Determine the [X, Y] coordinate at the center of the cell enclosing the given text.  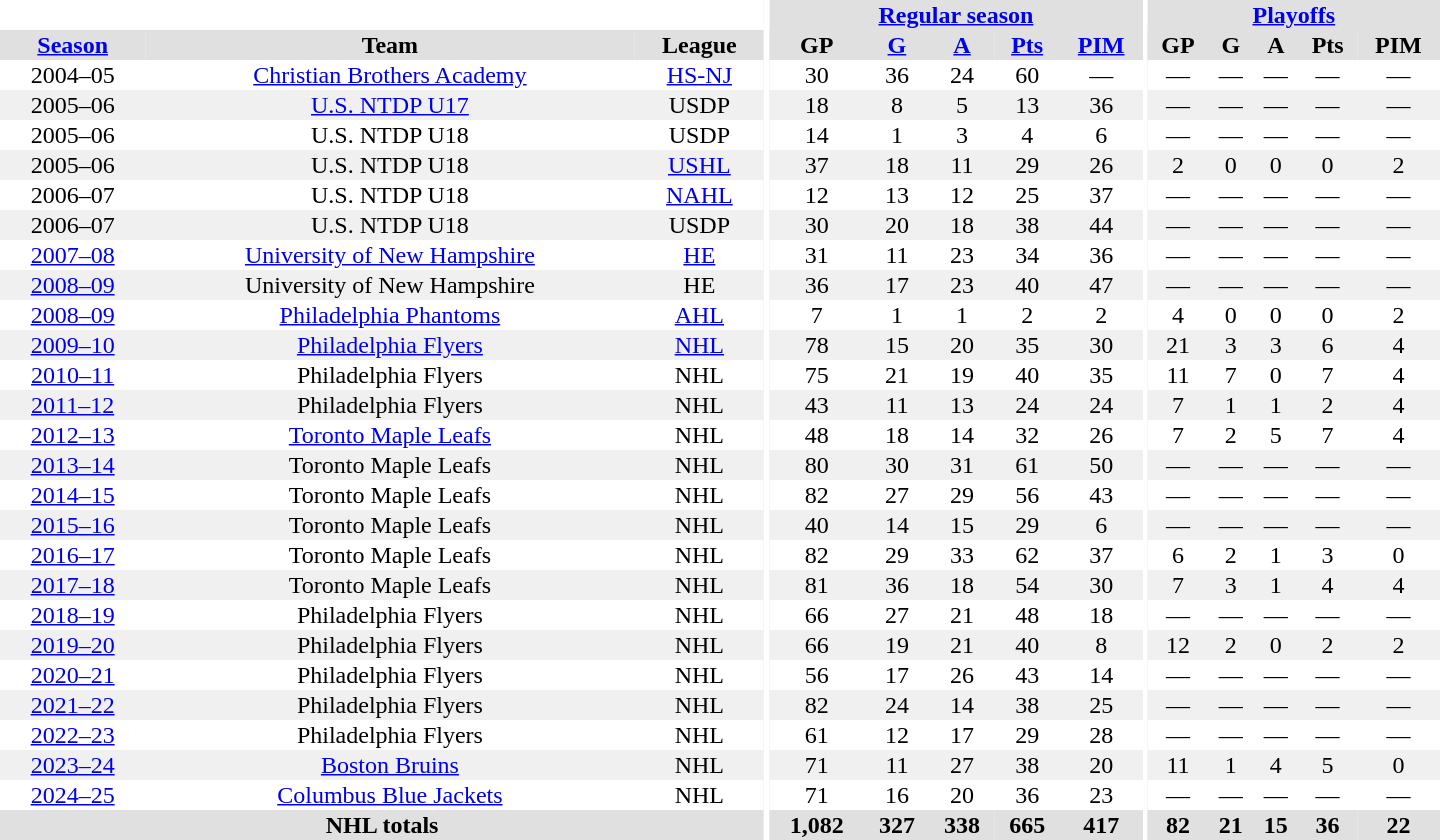
54 [1028, 585]
33 [962, 555]
78 [816, 345]
Regular season [956, 15]
32 [1028, 435]
2017–18 [72, 585]
AHL [699, 315]
NHL totals [382, 825]
2010–11 [72, 375]
Boston Bruins [390, 765]
2014–15 [72, 495]
60 [1028, 75]
2004–05 [72, 75]
2020–21 [72, 675]
Playoffs [1294, 15]
1,082 [816, 825]
2024–25 [72, 795]
2015–16 [72, 525]
327 [896, 825]
Philadelphia Phantoms [390, 315]
2011–12 [72, 405]
44 [1102, 225]
28 [1102, 735]
Season [72, 45]
2019–20 [72, 645]
16 [896, 795]
81 [816, 585]
665 [1028, 825]
2012–13 [72, 435]
Christian Brothers Academy [390, 75]
2022–23 [72, 735]
50 [1102, 465]
2013–14 [72, 465]
417 [1102, 825]
2007–08 [72, 255]
2018–19 [72, 615]
USHL [699, 165]
2021–22 [72, 705]
U.S. NTDP U17 [390, 105]
75 [816, 375]
62 [1028, 555]
HS-NJ [699, 75]
34 [1028, 255]
Team [390, 45]
47 [1102, 285]
NAHL [699, 195]
22 [1398, 825]
League [699, 45]
2023–24 [72, 765]
2016–17 [72, 555]
338 [962, 825]
Columbus Blue Jackets [390, 795]
2009–10 [72, 345]
80 [816, 465]
